Determine the [X, Y] coordinate at the center of the cell enclosing the given text.  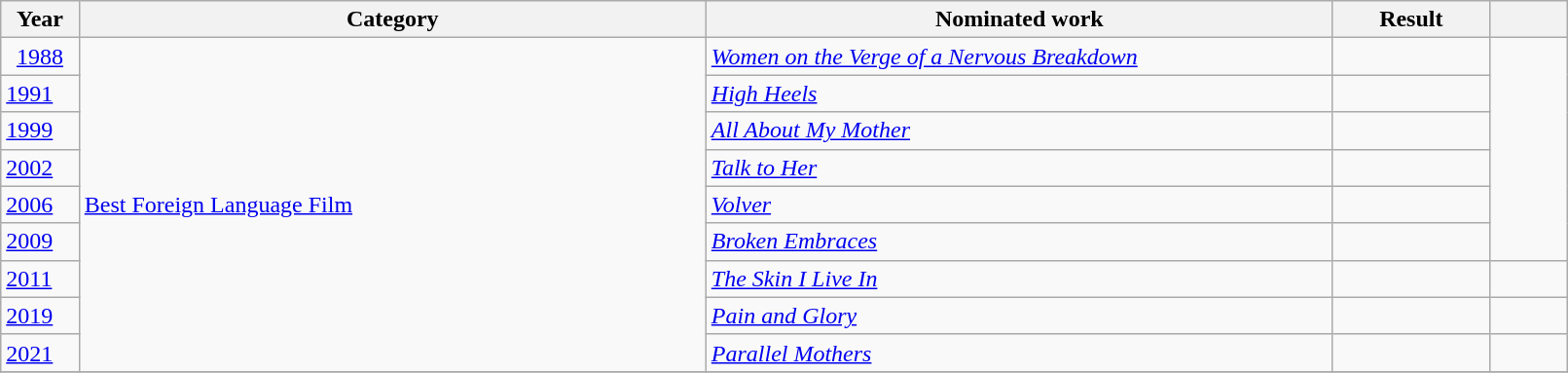
Result [1411, 19]
Nominated work [1019, 19]
1991 [40, 93]
2002 [40, 168]
The Skin I Live In [1019, 279]
Pain and Glory [1019, 316]
1988 [40, 56]
Category [392, 19]
2011 [40, 279]
Talk to Her [1019, 168]
Year [40, 19]
Parallel Mothers [1019, 353]
2019 [40, 316]
1999 [40, 131]
2021 [40, 353]
2006 [40, 205]
High Heels [1019, 93]
Women on the Verge of a Nervous Breakdown [1019, 56]
All About My Mother [1019, 131]
2009 [40, 242]
Best Foreign Language Film [392, 205]
Broken Embraces [1019, 242]
Volver [1019, 205]
